Scan for the cell matching the given text and deliver its (X, Y) coordinate at center. 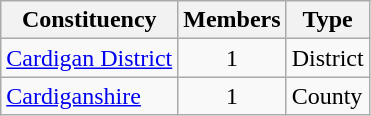
County (328, 96)
District (328, 58)
Cardigan District (90, 58)
Members (232, 20)
Type (328, 20)
Cardiganshire (90, 96)
Constituency (90, 20)
